Determine the [X, Y] coordinate at the center of the cell enclosing the given text.  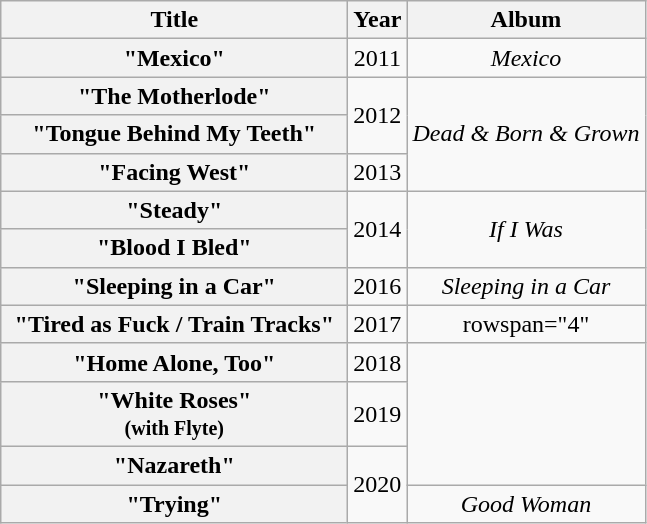
Good Woman [526, 503]
Sleeping in a Car [526, 286]
Album [526, 20]
2011 [378, 58]
"Nazareth" [174, 465]
Year [378, 20]
"Trying" [174, 503]
2018 [378, 362]
"Blood I Bled" [174, 248]
"Home Alone, Too" [174, 362]
Dead & Born & Grown [526, 134]
Title [174, 20]
"The Motherlode" [174, 96]
"White Roses"(with Flyte) [174, 414]
2019 [378, 414]
2020 [378, 484]
2012 [378, 115]
"Sleeping in a Car" [174, 286]
2016 [378, 286]
If I Was [526, 229]
"Steady" [174, 210]
"Mexico" [174, 58]
Mexico [526, 58]
"Tired as Fuck / Train Tracks" [174, 324]
rowspan="4" [526, 324]
2013 [378, 172]
"Tongue Behind My Teeth" [174, 134]
2014 [378, 229]
2017 [378, 324]
"Facing West" [174, 172]
